Identify which cell holds the provided text, then report its (x, y) central coordinate. 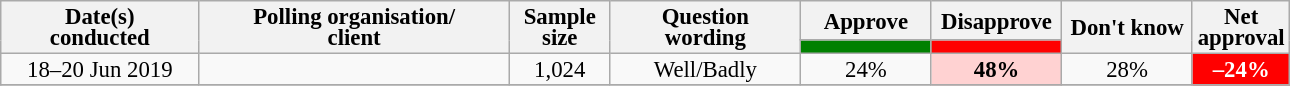
1,024 (560, 70)
Well/Badly (706, 70)
24% (866, 70)
Polling organisation/client (354, 28)
Questionwording (706, 28)
Sample size (560, 28)
28% (1128, 70)
Disapprove (996, 20)
Net approval (1241, 28)
Date(s)conducted (100, 28)
48% (996, 70)
18–20 Jun 2019 (100, 70)
Approve (866, 20)
Don't know (1128, 28)
–24% (1241, 70)
